For the text-containing cell, return its midpoint in (x, y) coordinate format. 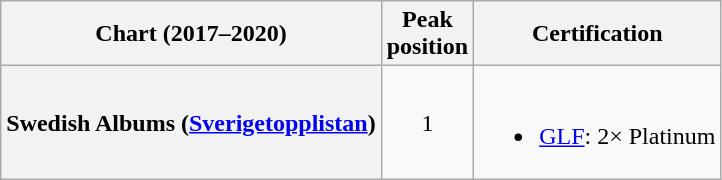
Certification (598, 34)
Peakposition (427, 34)
Chart (2017–2020) (191, 34)
Swedish Albums (Sverigetopplistan) (191, 122)
GLF: 2× Platinum (598, 122)
1 (427, 122)
